Provide the [X, Y] coordinate of the cell's center where the given text is located.  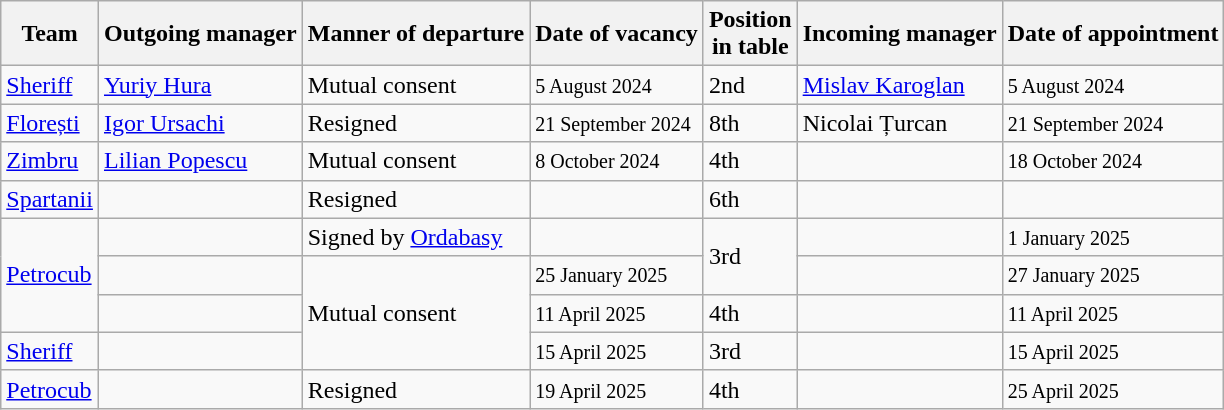
Lilian Popescu [200, 161]
Incoming manager [900, 34]
25 January 2025 [617, 275]
Zimbru [50, 161]
6th [750, 199]
Nicolai Țurcan [900, 123]
Igor Ursachi [200, 123]
1 January 2025 [1113, 237]
19 April 2025 [617, 389]
2nd [750, 85]
Spartanii [50, 199]
8 October 2024 [617, 161]
Mislav Karoglan [900, 85]
Team [50, 34]
Outgoing manager [200, 34]
Yuriy Hura [200, 85]
27 January 2025 [1113, 275]
Manner of departure [416, 34]
18 October 2024 [1113, 161]
8th [750, 123]
Date of vacancy [617, 34]
Florești [50, 123]
25 April 2025 [1113, 389]
Signed by Ordabasy [416, 237]
Date of appointment [1113, 34]
Positionin table [750, 34]
